Locate the cell with the specified text and output its (x, y) center coordinate. 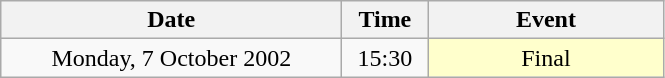
Monday, 7 October 2002 (172, 58)
Event (546, 20)
15:30 (385, 58)
Date (172, 20)
Final (546, 58)
Time (385, 20)
